Determine the [X, Y] coordinate at the center of the cell enclosing the given text.  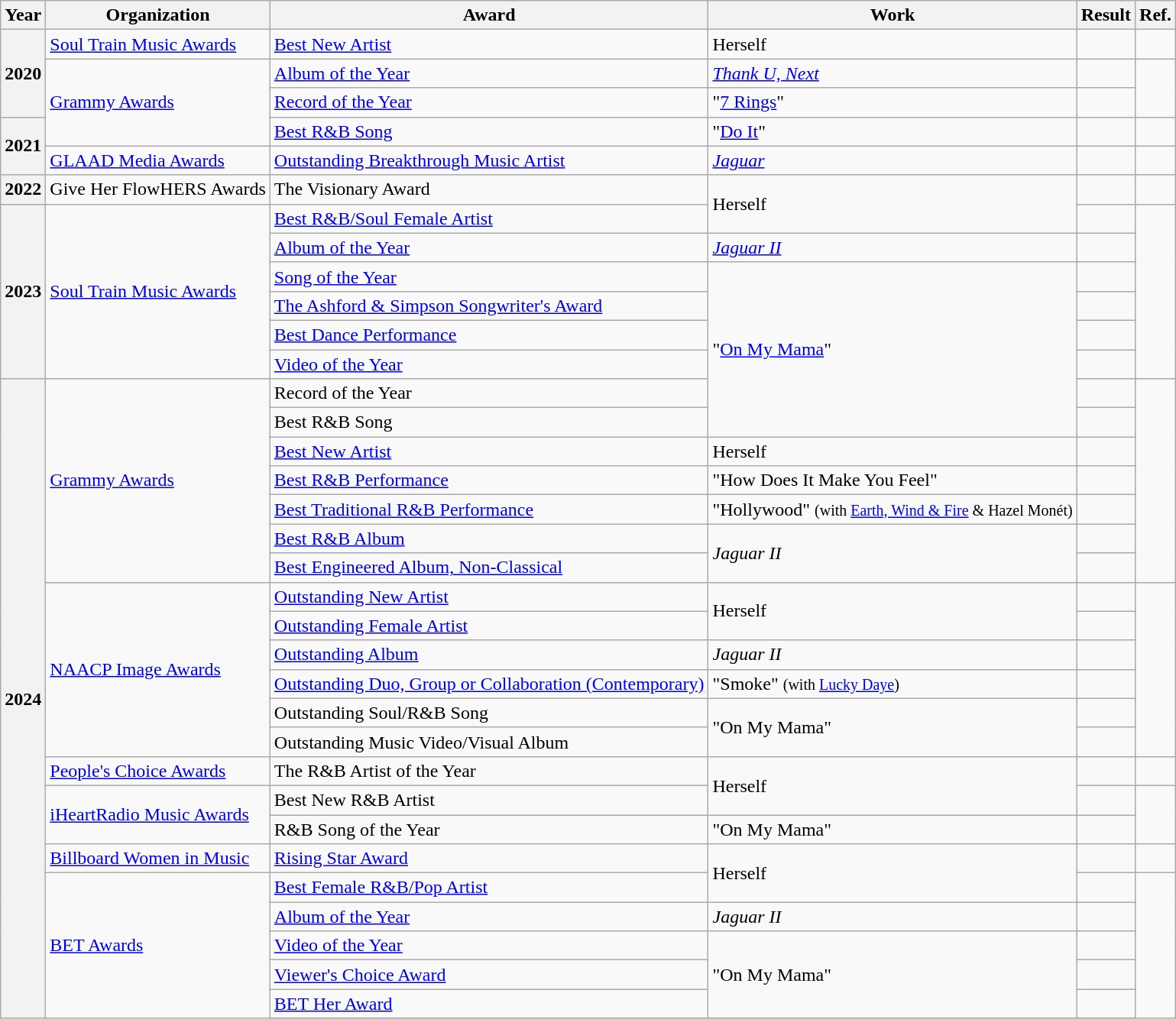
Billboard Women in Music [158, 859]
"Do It" [893, 131]
Give Her FlowHERS Awards [158, 189]
Best Engineered Album, Non-Classical [489, 568]
Ref. [1155, 15]
R&B Song of the Year [489, 829]
Outstanding Breakthrough Music Artist [489, 160]
Best R&B/Soul Female Artist [489, 218]
People's Choice Awards [158, 771]
2024 [23, 698]
BET Awards [158, 946]
Outstanding Music Video/Visual Album [489, 742]
2020 [23, 73]
"Smoke" (with Lucky Daye) [893, 684]
Rising Star Award [489, 859]
"Hollywood" (with Earth, Wind & Fire & Hazel Monét) [893, 509]
Thank U, Next [893, 73]
The Ashford & Simpson Songwriter's Award [489, 306]
Result [1106, 15]
Year [23, 15]
Outstanding Album [489, 655]
Viewer's Choice Award [489, 975]
Award [489, 15]
BET Her Award [489, 1004]
"How Does It Make You Feel" [893, 480]
Outstanding New Artist [489, 597]
Organization [158, 15]
Best R&B Album [489, 539]
Work [893, 15]
Jaguar [893, 160]
GLAAD Media Awards [158, 160]
Best Traditional R&B Performance [489, 509]
The Visionary Award [489, 189]
NAACP Image Awards [158, 669]
Song of the Year [489, 277]
Best Dance Performance [489, 335]
Best Female R&B/Pop Artist [489, 888]
2023 [23, 291]
Outstanding Soul/R&B Song [489, 713]
Best New R&B Artist [489, 800]
iHeartRadio Music Awards [158, 814]
The R&B Artist of the Year [489, 771]
Outstanding Female Artist [489, 626]
"7 Rings" [893, 102]
2021 [23, 146]
Outstanding Duo, Group or Collaboration (Contemporary) [489, 684]
Best R&B Performance [489, 480]
2022 [23, 189]
